Capture the cell that displays the provided text and extract its (x, y) central coordinate. 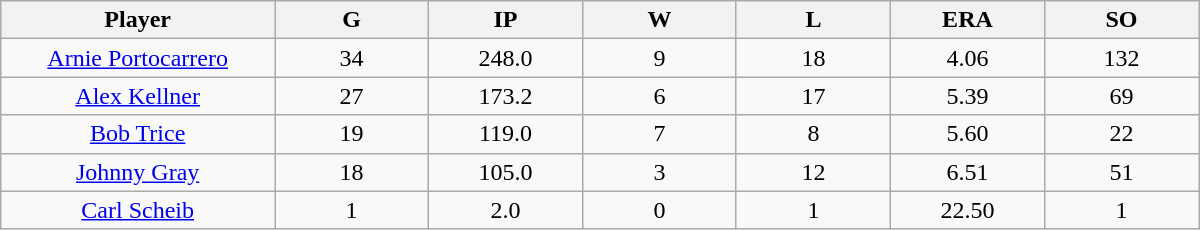
L (813, 20)
6 (659, 96)
G (352, 20)
19 (352, 134)
Player (138, 20)
9 (659, 58)
69 (1121, 96)
2.0 (506, 210)
173.2 (506, 96)
5.60 (967, 134)
22.50 (967, 210)
27 (352, 96)
Arnie Portocarrero (138, 58)
22 (1121, 134)
5.39 (967, 96)
SO (1121, 20)
Alex Kellner (138, 96)
W (659, 20)
34 (352, 58)
4.06 (967, 58)
12 (813, 172)
105.0 (506, 172)
119.0 (506, 134)
ERA (967, 20)
248.0 (506, 58)
7 (659, 134)
3 (659, 172)
Bob Trice (138, 134)
6.51 (967, 172)
0 (659, 210)
51 (1121, 172)
8 (813, 134)
Johnny Gray (138, 172)
Carl Scheib (138, 210)
132 (1121, 58)
IP (506, 20)
17 (813, 96)
